Return the [x, y] coordinate for the center point of the cell that contains the specified text.  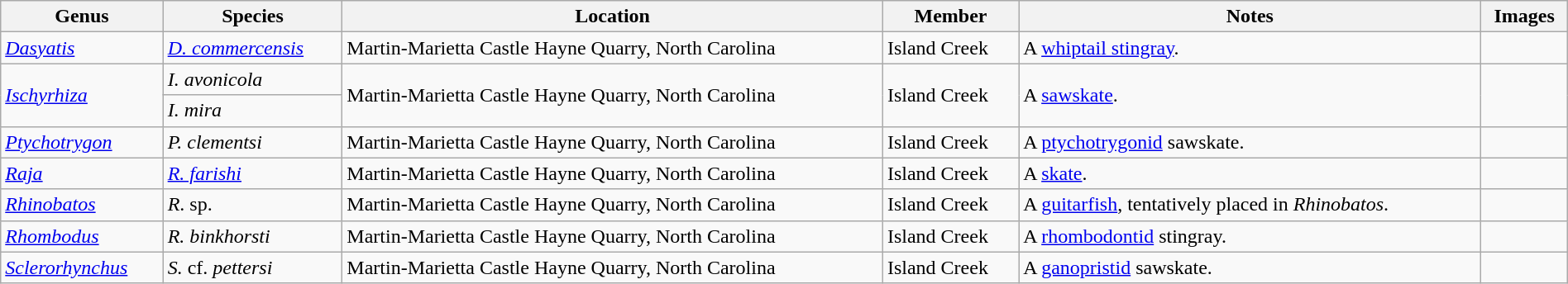
I. mira [253, 111]
D. commercensis [253, 48]
A sawskate. [1250, 95]
Ptychotrygon [82, 142]
A guitarfish, tentatively placed in Rhinobatos. [1250, 205]
P. clementsi [253, 142]
R. sp. [253, 205]
A ptychotrygonid sawskate. [1250, 142]
R. binkhorsti [253, 236]
S. cf. pettersi [253, 267]
Member [950, 17]
Location [613, 17]
Raja [82, 173]
A rhombodontid stingray. [1250, 236]
Rhinobatos [82, 205]
A ganopristid sawskate. [1250, 267]
A whiptail stingray. [1250, 48]
Genus [82, 17]
Ischyrhiza [82, 95]
A skate. [1250, 173]
Images [1524, 17]
Notes [1250, 17]
R. farishi [253, 173]
Dasyatis [82, 48]
Species [253, 17]
Rhombodus [82, 236]
I. avonicola [253, 79]
Sclerorhynchus [82, 267]
